Return (X, Y) of the center of cell containing provided text 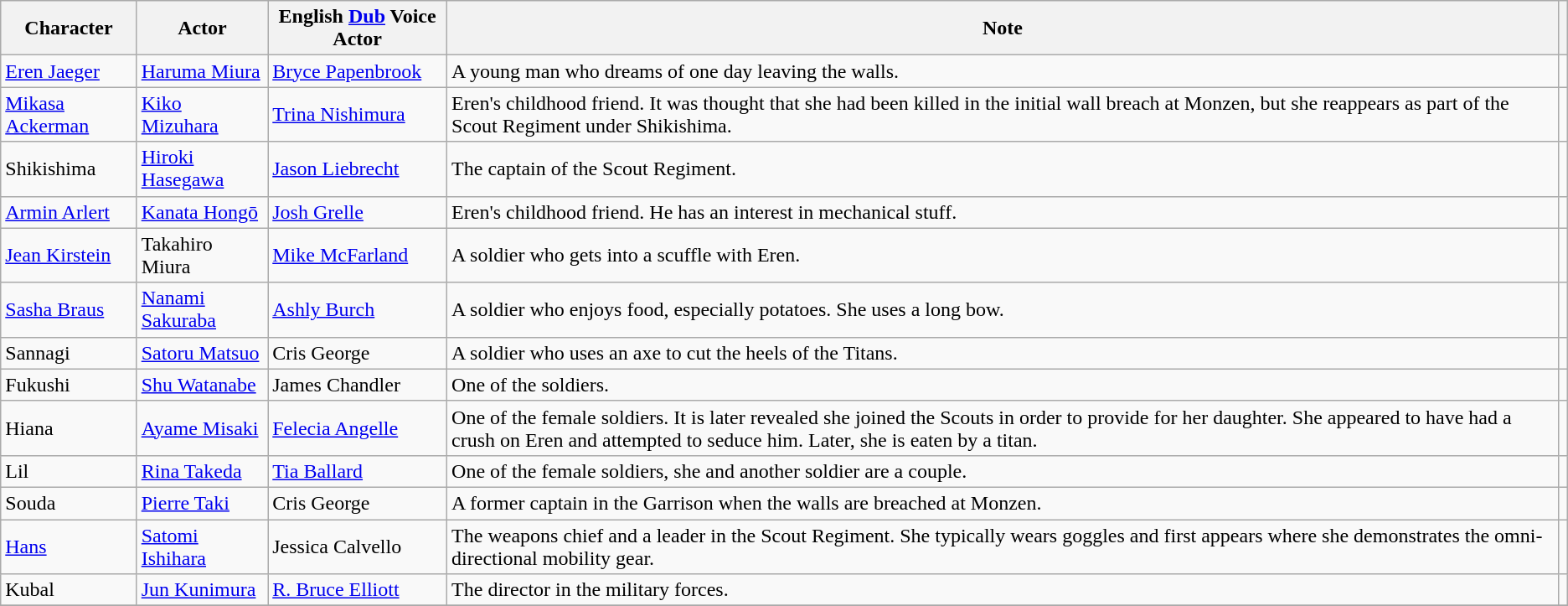
Hiana (69, 427)
Eren Jaeger (69, 71)
Tia Ballard (358, 471)
James Chandler (358, 385)
Pierre Taki (203, 503)
Sasha Braus (69, 310)
A soldier who enjoys food, especially potatoes. She uses a long bow. (1003, 310)
Jessica Calvello (358, 546)
Shikishima (69, 169)
Hans (69, 546)
Josh Grelle (358, 212)
One of the soldiers. (1003, 385)
Fukushi (69, 385)
Lil (69, 471)
Eren's childhood friend. He has an interest in mechanical stuff. (1003, 212)
Hiroki Hasegawa (203, 169)
A soldier who gets into a scuffle with Eren. (1003, 255)
Rina Takeda (203, 471)
R. Bruce Elliott (358, 590)
Takahiro Miura (203, 255)
Souda (69, 503)
Haruma Miura (203, 71)
A former captain in the Garrison when the walls are breached at Monzen. (1003, 503)
Bryce Papenbrook (358, 71)
Kanata Hongō (203, 212)
Ashly Burch (358, 310)
Shu Watanabe (203, 385)
Satoru Matsuo (203, 353)
Sannagi (69, 353)
The captain of the Scout Regiment. (1003, 169)
Nanami Sakuraba (203, 310)
Mike McFarland (358, 255)
Jun Kunimura (203, 590)
One of the female soldiers, she and another soldier are a couple. (1003, 471)
English Dub Voice Actor (358, 28)
A young man who dreams of one day leaving the walls. (1003, 71)
Felecia Angelle (358, 427)
The director in the military forces. (1003, 590)
A soldier who uses an axe to cut the heels of the Titans. (1003, 353)
Jean Kirstein (69, 255)
Mikasa Ackerman (69, 114)
Kiko Mizuhara (203, 114)
Satomi Ishihara (203, 546)
Jason Liebrecht (358, 169)
Trina Nishimura (358, 114)
Ayame Misaki (203, 427)
Kubal (69, 590)
Armin Arlert (69, 212)
Actor (203, 28)
Character (69, 28)
Note (1003, 28)
